Scan for the cell matching the given text and deliver its [x, y] coordinate at center. 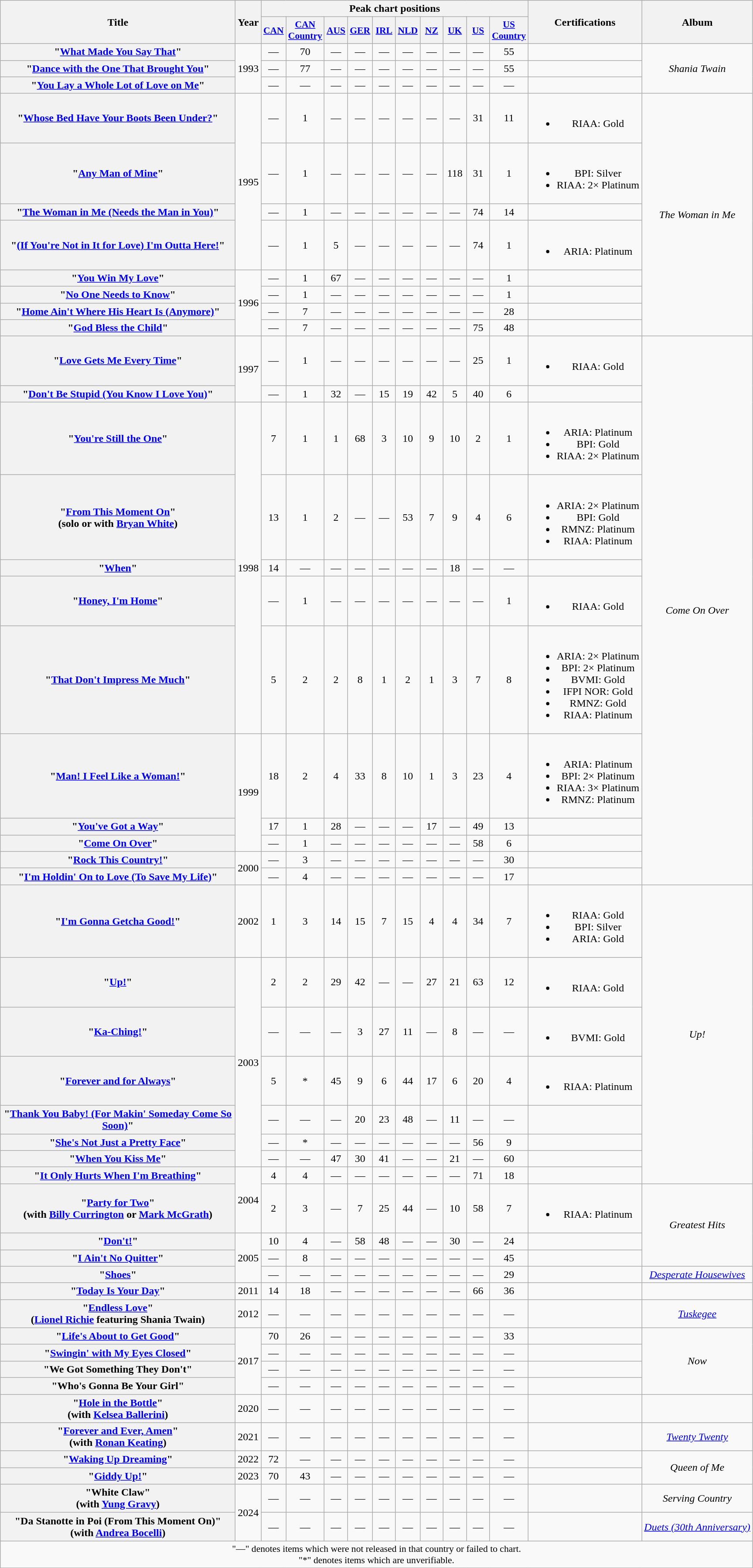
26 [305, 1336]
"Today Is Your Day" [118, 1291]
2021 [249, 1437]
"I'm Holdin' On to Love (To Save My Life)" [118, 876]
"Forever and Ever, Amen" (with Ronan Keating) [118, 1437]
"You Lay a Whole Lot of Love on Me" [118, 85]
"From This Moment On" (solo or with Bryan White) [118, 517]
ARIA: PlatinumBPI: GoldRIAA: 2× Platinum [585, 439]
75 [478, 328]
1996 [249, 303]
2004 [249, 1200]
"You Win My Love" [118, 278]
41 [384, 1159]
2020 [249, 1408]
"Endless Love" (Lionel Richie featuring Shania Twain) [118, 1314]
"Dance with the One That Brought You" [118, 68]
RIAA: GoldBPI: SilverARIA: Gold [585, 921]
"Thank You Baby! (For Makin' Someday Come So Soon)" [118, 1120]
UK [454, 31]
"She's Not Just a Pretty Face" [118, 1142]
"You're Still the One" [118, 439]
118 [454, 173]
"Up!" [118, 982]
"Giddy Up!" [118, 1476]
34 [478, 921]
19 [408, 394]
"I'm Gonna Getcha Good!" [118, 921]
60 [509, 1159]
CANCountry [305, 31]
43 [305, 1476]
72 [274, 1459]
CAN [274, 31]
"I Ain't No Quitter" [118, 1258]
36 [509, 1291]
"White Claw"(with Yung Gravy) [118, 1499]
67 [336, 278]
Shania Twain [698, 68]
"God Bless the Child" [118, 328]
"Who's Gonna Be Your Girl" [118, 1386]
"Rock This Country!" [118, 860]
BVMI: Gold [585, 1031]
NZ [432, 31]
"(If You're Not in It for Love) I'm Outta Here!" [118, 245]
"When You Kiss Me" [118, 1159]
Twenty Twenty [698, 1437]
The Woman in Me [698, 215]
"Party for Two" (with Billy Currington or Mark McGrath) [118, 1208]
71 [478, 1175]
"Swingin' with My Eyes Closed" [118, 1353]
56 [478, 1142]
1995 [249, 181]
68 [360, 439]
77 [305, 68]
"Whose Bed Have Your Boots Been Under?" [118, 118]
IRL [384, 31]
2000 [249, 868]
"—" denotes items which were not released in that country or failed to chart. "*" denotes items which are unverifiable. [377, 1554]
"Love Gets Me Every Time" [118, 361]
"You've Got a Way" [118, 827]
"Da Stanotte in Poi (From This Moment On)"(with Andrea Bocelli) [118, 1527]
Duets (30th Anniversary) [698, 1527]
Come On Over [698, 611]
2023 [249, 1476]
Tuskegee [698, 1314]
2012 [249, 1314]
AUS [336, 31]
"Waking Up Dreaming" [118, 1459]
ARIA: Platinum [585, 245]
2003 [249, 1062]
2017 [249, 1361]
"Don't Be Stupid (You Know I Love You)" [118, 394]
"We Got Something They Don't" [118, 1369]
Year [249, 22]
"The Woman in Me (Needs the Man in You)" [118, 212]
Certifications [585, 22]
"Honey, I'm Home" [118, 601]
2002 [249, 921]
1997 [249, 369]
12 [509, 982]
24 [509, 1241]
1999 [249, 793]
Album [698, 22]
"Home Ain't Where His Heart Is (Anymore)" [118, 311]
ARIA: 2× PlatinumBPI: 2× PlatinumBVMI: GoldIFPI NOR: GoldRMNZ: GoldRIAA: Platinum [585, 680]
"Hole in the Bottle" (with Kelsea Ballerini) [118, 1408]
BPI: SilverRIAA: 2× Platinum [585, 173]
Desperate Housewives [698, 1274]
2005 [249, 1258]
"Come On Over" [118, 843]
"Ka-Ching!" [118, 1031]
NLD [408, 31]
2024 [249, 1513]
Greatest Hits [698, 1225]
32 [336, 394]
63 [478, 982]
Queen of Me [698, 1468]
ARIA: 2× PlatinumBPI: GoldRMNZ: PlatinumRIAA: Platinum [585, 517]
2011 [249, 1291]
1993 [249, 68]
"Forever and for Always" [118, 1081]
2022 [249, 1459]
"Shoes" [118, 1274]
49 [478, 827]
"Don't!" [118, 1241]
Title [118, 22]
Up! [698, 1034]
66 [478, 1291]
USCountry [509, 31]
US [478, 31]
53 [408, 517]
"When" [118, 568]
"Life's About to Get Good" [118, 1336]
"What Made You Say That" [118, 52]
ARIA: PlatinumBPI: 2× PlatinumRIAA: 3× PlatinumRMNZ: Platinum [585, 776]
GER [360, 31]
1998 [249, 568]
47 [336, 1159]
40 [478, 394]
Peak chart positions [395, 9]
"Any Man of Mine" [118, 173]
"Man! I Feel Like a Woman!" [118, 776]
"That Don't Impress Me Much" [118, 680]
Serving Country [698, 1499]
Now [698, 1361]
"No One Needs to Know" [118, 294]
"It Only Hurts When I'm Breathing" [118, 1175]
